Determine the (x, y) coordinate at the center of the cell enclosing the given text.  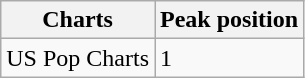
1 (228, 58)
Peak position (228, 20)
Charts (78, 20)
US Pop Charts (78, 58)
